For the text-containing cell, return its midpoint in (X, Y) coordinate format. 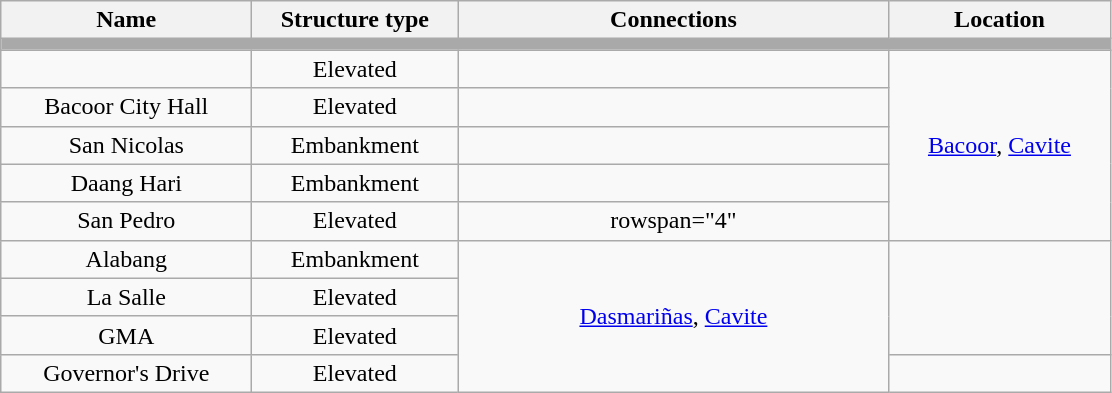
Connections (674, 20)
La Salle (126, 297)
San Nicolas (126, 145)
Bacoor City Hall (126, 107)
rowspan="4" (674, 221)
Name (126, 20)
Governor's Drive (126, 373)
San Pedro (126, 221)
Daang Hari (126, 183)
GMA (126, 335)
Location (1000, 20)
Bacoor, Cavite (1000, 145)
Alabang (126, 259)
Dasmariñas, Cavite (674, 316)
Structure type (355, 20)
